Return the [X, Y] coordinate for the center point of the cell that contains the specified text.  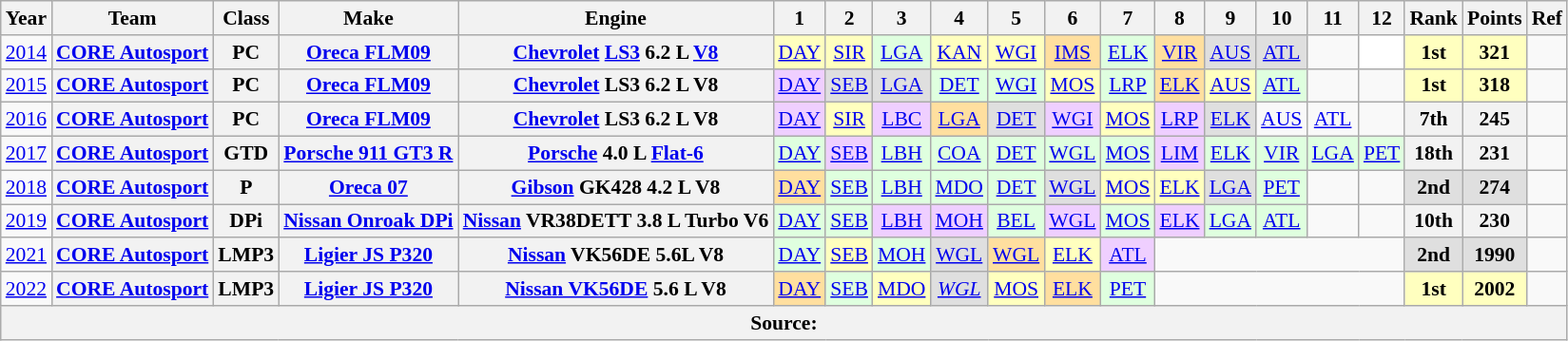
Points [1495, 18]
DPi [245, 221]
IMS [1073, 52]
321 [1495, 52]
Porsche 4.0 L Flat-6 [616, 154]
6 [1073, 18]
COA [958, 154]
11 [1332, 18]
2 [849, 18]
2017 [27, 154]
318 [1495, 85]
245 [1495, 120]
9 [1230, 18]
KAN [958, 52]
2022 [27, 289]
5 [1016, 18]
274 [1495, 187]
1990 [1495, 256]
Ref [1547, 18]
3 [901, 18]
Nissan VR38DETT 3.8 L Turbo V6 [616, 221]
2019 [27, 221]
BEL [1016, 221]
2021 [27, 256]
GTD [245, 154]
2002 [1495, 289]
10 [1282, 18]
Nissan Onroak DPi [368, 221]
Source: [784, 323]
Nissan VK56DE 5.6 L V8 [616, 289]
Engine [616, 18]
Nissan VK56DE 5.6L V8 [616, 256]
2014 [27, 52]
18th [1434, 154]
10th [1434, 221]
Porsche 911 GT3 R [368, 154]
1 [799, 18]
2016 [27, 120]
12 [1383, 18]
2018 [27, 187]
Team [132, 18]
4 [958, 18]
231 [1495, 154]
7 [1128, 18]
2015 [27, 85]
Rank [1434, 18]
230 [1495, 221]
Make [368, 18]
8 [1179, 18]
Oreca 07 [368, 187]
LBC [901, 120]
Class [245, 18]
7th [1434, 120]
Year [27, 18]
LIM [1179, 154]
Gibson GK428 4.2 L V8 [616, 187]
P [245, 187]
